From the cell containing the given text, extract its center point as (x, y) coordinate. 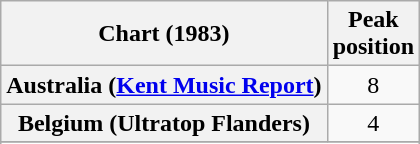
4 (373, 123)
Belgium (Ultratop Flanders) (164, 123)
8 (373, 85)
Chart (1983) (164, 34)
Peakposition (373, 34)
Australia (Kent Music Report) (164, 85)
